Return (x, y) of the center of cell containing provided text 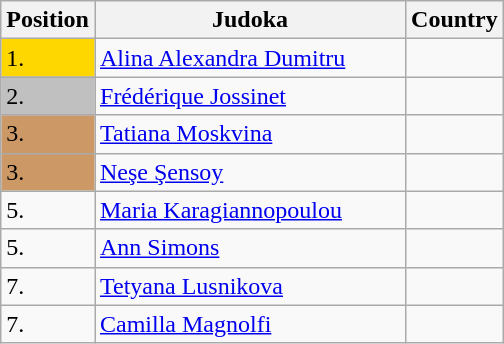
Tatiana Moskvina (250, 134)
Position (48, 20)
Ann Simons (250, 248)
2. (48, 96)
Country (455, 20)
Judoka (250, 20)
Tetyana Lusnikova (250, 286)
1. (48, 58)
Camilla Magnolfi (250, 324)
Frédérique Jossinet (250, 96)
Alina Alexandra Dumitru (250, 58)
Maria Karagiannopoulou (250, 210)
Neşe Şensoy (250, 172)
